Locate the cell with the specified text and output its (x, y) center coordinate. 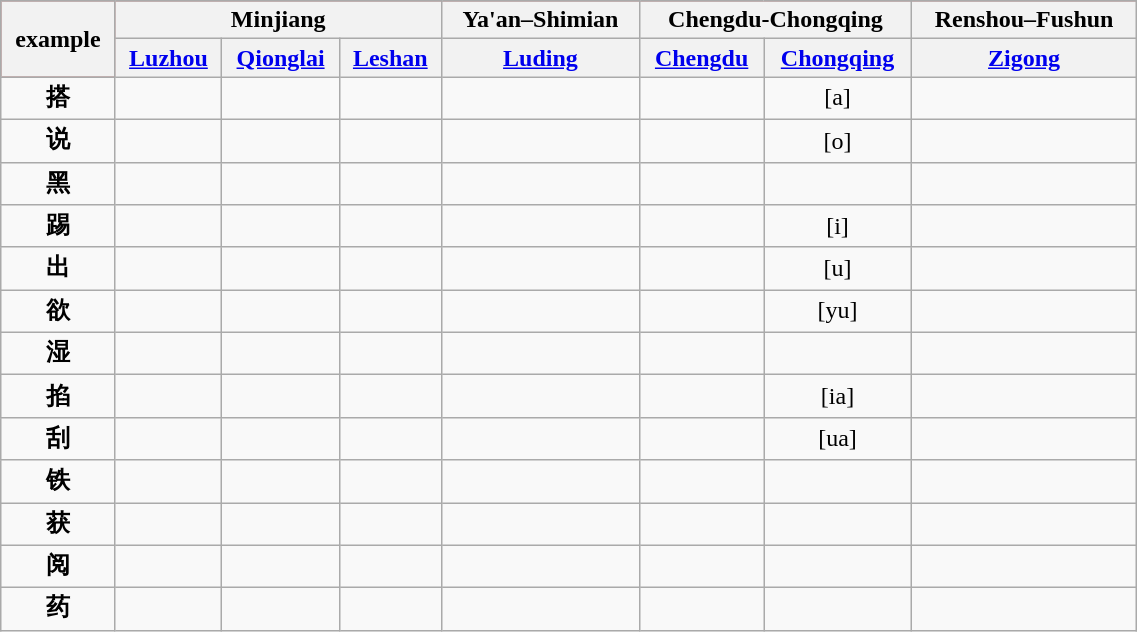
出 (58, 268)
阅 (58, 566)
Renshou–Fushun (1024, 20)
Luding (540, 58)
[i] (838, 226)
Chengdu (702, 58)
获 (58, 524)
欲 (58, 312)
[ua] (838, 438)
搭 (58, 98)
湿 (58, 354)
[ia] (838, 396)
Minjiang (278, 20)
[o] (838, 140)
[u] (838, 268)
刮 (58, 438)
Ya'an–Shimian (540, 20)
Zigong (1024, 58)
铁 (58, 482)
[yu] (838, 312)
Qionglai (281, 58)
踢 (58, 226)
Leshan (390, 58)
说 (58, 140)
Luzhou (168, 58)
example (58, 39)
药 (58, 610)
黑 (58, 184)
Chengdu-Chongqing (776, 20)
[a] (838, 98)
Chongqing (838, 58)
掐 (58, 396)
